Identify which cell holds the provided text, then report its [x, y] central coordinate. 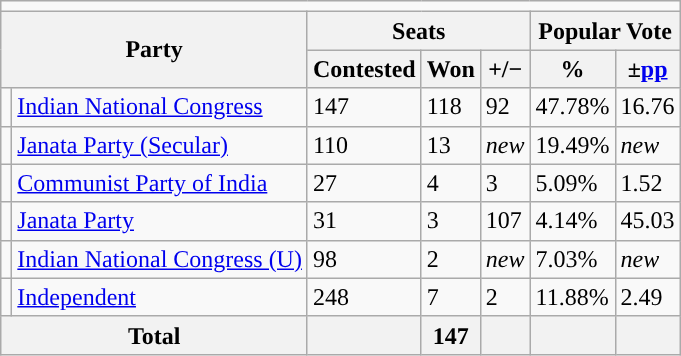
+/− [505, 69]
110 [364, 145]
Popular Vote [605, 31]
2.49 [648, 297]
248 [364, 297]
1.52 [648, 183]
45.03 [648, 221]
118 [450, 107]
Party [154, 50]
Contested [364, 69]
19.49% [572, 145]
31 [364, 221]
% [572, 69]
16.76 [648, 107]
Total [154, 335]
4.14% [572, 221]
7.03% [572, 259]
5.09% [572, 183]
11.88% [572, 297]
Communist Party of India [160, 183]
Won [450, 69]
Indian National Congress (U) [160, 259]
±pp [648, 69]
92 [505, 107]
Seats [418, 31]
47.78% [572, 107]
27 [364, 183]
13 [450, 145]
98 [364, 259]
4 [450, 183]
Janata Party [160, 221]
Indian National Congress [160, 107]
7 [450, 297]
Independent [160, 297]
107 [505, 221]
Janata Party (Secular) [160, 145]
